Capture the cell that displays the provided text and extract its (X, Y) central coordinate. 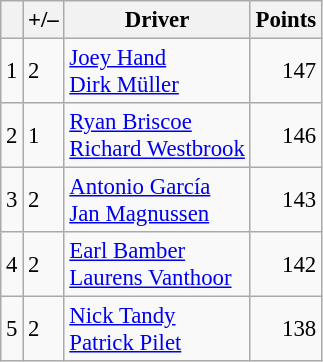
Antonio García Jan Magnussen (157, 200)
143 (286, 200)
Joey Hand Dirk Müller (157, 72)
Earl Bamber Laurens Vanthoor (157, 264)
+/– (44, 20)
3 (12, 200)
146 (286, 136)
5 (12, 330)
Ryan Briscoe Richard Westbrook (157, 136)
4 (12, 264)
Driver (157, 20)
142 (286, 264)
Nick Tandy Patrick Pilet (157, 330)
Points (286, 20)
138 (286, 330)
147 (286, 72)
